Identify which cell holds the provided text, then report its (x, y) central coordinate. 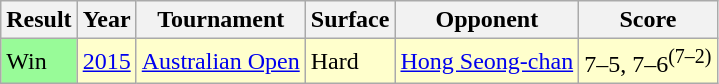
Opponent (487, 20)
7–5, 7–6(7–2) (648, 62)
2015 (106, 62)
Score (648, 20)
Win (39, 62)
Year (106, 20)
Hard (350, 62)
Result (39, 20)
Hong Seong-chan (487, 62)
Tournament (220, 20)
Surface (350, 20)
Australian Open (220, 62)
